For the text-containing cell, return its midpoint in [X, Y] coordinate format. 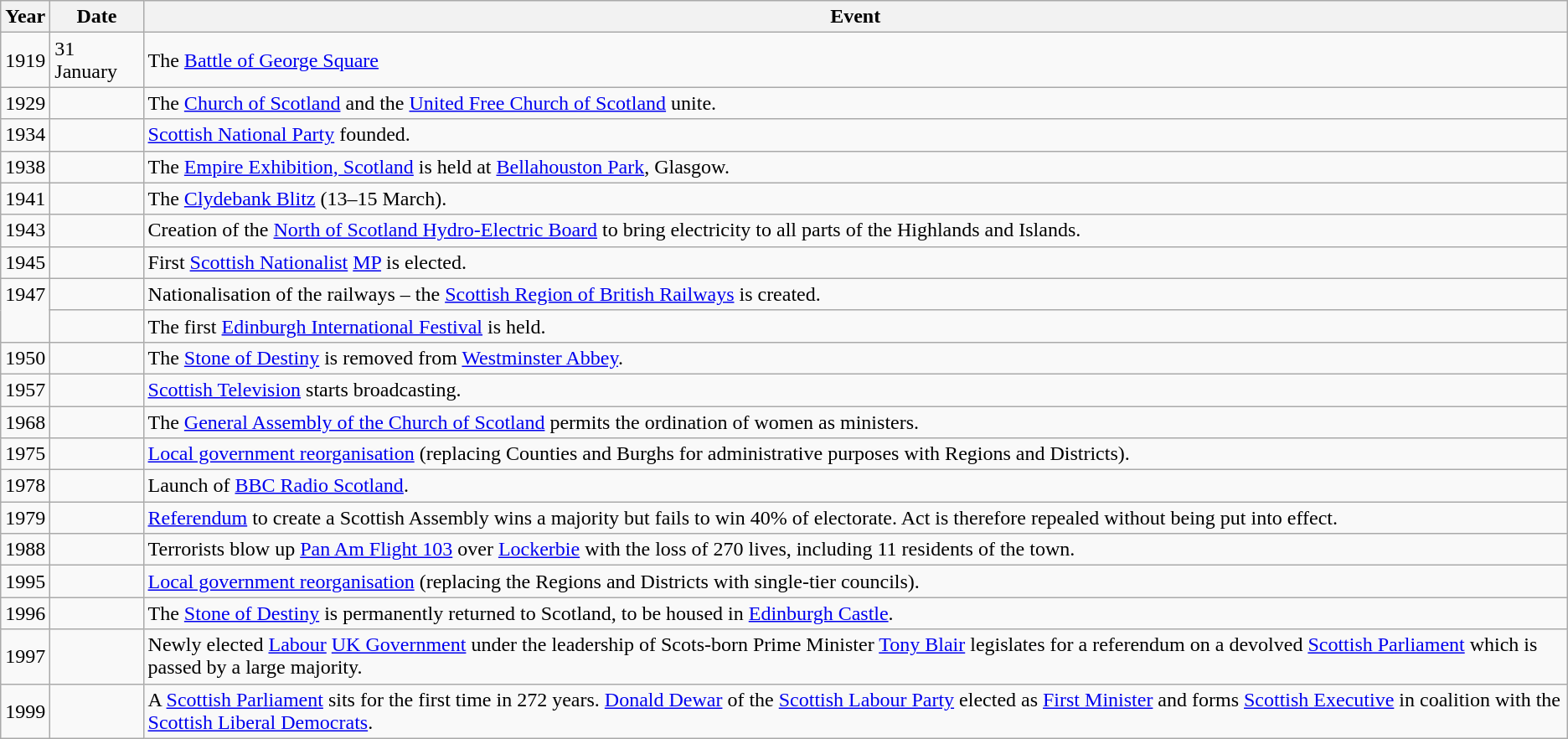
The Stone of Destiny is permanently returned to Scotland, to be housed in Edinburgh Castle. [855, 613]
1988 [25, 550]
1947 [25, 310]
1979 [25, 518]
1997 [25, 657]
Creation of the North of Scotland Hydro-Electric Board to bring electricity to all parts of the Highlands and Islands. [855, 230]
1938 [25, 167]
1968 [25, 421]
1919 [25, 60]
1999 [25, 711]
Local government reorganisation (replacing Counties and Burghs for administrative purposes with Regions and Districts). [855, 454]
Date [97, 17]
1945 [25, 262]
Event [855, 17]
1943 [25, 230]
Year [25, 17]
Terrorists blow up Pan Am Flight 103 over Lockerbie with the loss of 270 lives, including 11 residents of the town. [855, 550]
Launch of BBC Radio Scotland. [855, 486]
1957 [25, 390]
The first Edinburgh International Festival is held. [855, 326]
1978 [25, 486]
The Battle of George Square [855, 60]
The Empire Exhibition, Scotland is held at Bellahouston Park, Glasgow. [855, 167]
Scottish National Party founded. [855, 135]
The Clydebank Blitz (13–15 March). [855, 199]
The General Assembly of the Church of Scotland permits the ordination of women as ministers. [855, 421]
1929 [25, 103]
1941 [25, 199]
1975 [25, 454]
1996 [25, 613]
The Stone of Destiny is removed from Westminster Abbey. [855, 358]
1934 [25, 135]
1995 [25, 581]
Nationalisation of the railways – the Scottish Region of British Railways is created. [855, 294]
First Scottish Nationalist MP is elected. [855, 262]
31 January [97, 60]
Referendum to create a Scottish Assembly wins a majority but fails to win 40% of electorate. Act is therefore repealed without being put into effect. [855, 518]
Scottish Television starts broadcasting. [855, 390]
Local government reorganisation (replacing the Regions and Districts with single-tier councils). [855, 581]
The Church of Scotland and the United Free Church of Scotland unite. [855, 103]
1950 [25, 358]
